Pinpoint the cell where the given text exists, returning its (x, y) midpoint coordinate. 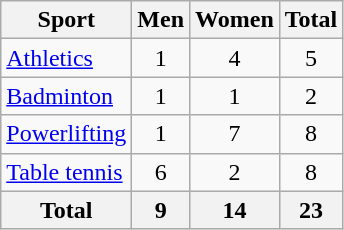
5 (311, 58)
14 (235, 210)
Athletics (66, 58)
23 (311, 210)
Badminton (66, 96)
7 (235, 134)
Powerlifting (66, 134)
6 (161, 172)
4 (235, 58)
Women (235, 20)
Sport (66, 20)
Table tennis (66, 172)
9 (161, 210)
Men (161, 20)
